Return the [x, y] coordinate for the center point of the cell that contains the specified text.  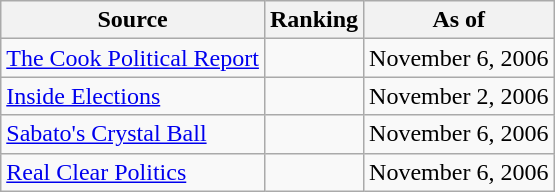
Sabato's Crystal Ball [133, 134]
Ranking [314, 20]
The Cook Political Report [133, 58]
Inside Elections [133, 96]
November 2, 2006 [459, 96]
Source [133, 20]
Real Clear Politics [133, 172]
As of [459, 20]
